From the cell containing the given text, extract its center point as (X, Y) coordinate. 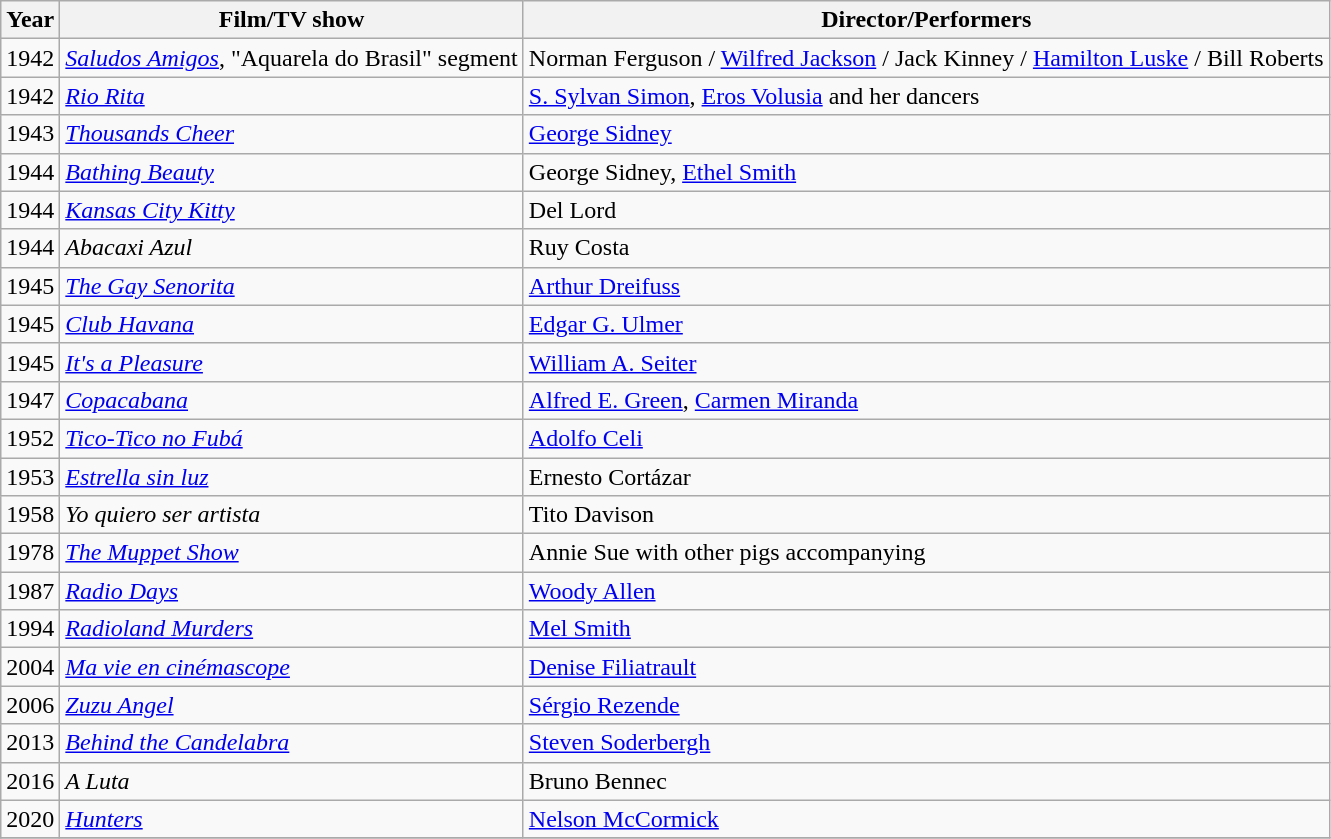
Zuzu Angel (292, 705)
Tico-Tico no Fubá (292, 438)
Ernesto Cortázar (926, 477)
Kansas City Kitty (292, 210)
Copacabana (292, 400)
The Muppet Show (292, 553)
2004 (30, 667)
Tito Davison (926, 515)
Saludos Amigos, "Aquarela do Brasil" segment (292, 58)
1943 (30, 134)
Arthur Dreifuss (926, 286)
Behind the Candelabra (292, 743)
1994 (30, 629)
George Sidney, Ethel Smith (926, 172)
A Luta (292, 781)
Mel Smith (926, 629)
Alfred E. Green, Carmen Miranda (926, 400)
2016 (30, 781)
Nelson McCormick (926, 819)
Radioland Murders (292, 629)
Sérgio Rezende (926, 705)
1953 (30, 477)
William A. Seiter (926, 362)
It's a Pleasure (292, 362)
Film/TV show (292, 20)
Radio Days (292, 591)
Woody Allen (926, 591)
Hunters (292, 819)
1978 (30, 553)
Steven Soderbergh (926, 743)
The Gay Senorita (292, 286)
Bathing Beauty (292, 172)
Norman Ferguson / Wilfred Jackson / Jack Kinney / Hamilton Luske / Bill Roberts (926, 58)
1958 (30, 515)
George Sidney (926, 134)
1947 (30, 400)
Year (30, 20)
Yo quiero ser artista (292, 515)
Director/Performers (926, 20)
Ruy Costa (926, 248)
2013 (30, 743)
Denise Filiatrault (926, 667)
Abacaxi Azul (292, 248)
2006 (30, 705)
Estrella sin luz (292, 477)
1952 (30, 438)
Annie Sue with other pigs accompanying (926, 553)
1987 (30, 591)
Thousands Cheer (292, 134)
Edgar G. Ulmer (926, 324)
Bruno Bennec (926, 781)
Rio Rita (292, 96)
Del Lord (926, 210)
Ma vie en cinémascope (292, 667)
Club Havana (292, 324)
2020 (30, 819)
S. Sylvan Simon, Eros Volusia and her dancers (926, 96)
Adolfo Celi (926, 438)
